Find where the given text appears and provide that cell's center as [X, Y] coordinate. 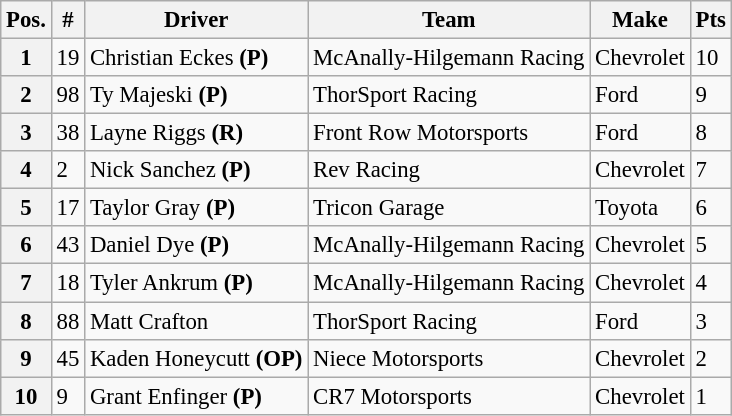
Front Row Motorsports [449, 133]
Rev Racing [449, 170]
Layne Riggs (R) [196, 133]
Make [640, 20]
Tyler Ankrum (P) [196, 283]
Tricon Garage [449, 208]
Kaden Honeycutt (OP) [196, 358]
Daniel Dye (P) [196, 245]
Matt Crafton [196, 321]
Nick Sanchez (P) [196, 170]
Pos. [26, 20]
Toyota [640, 208]
19 [68, 58]
18 [68, 283]
Grant Enfinger (P) [196, 396]
Team [449, 20]
17 [68, 208]
Niece Motorsports [449, 358]
Driver [196, 20]
43 [68, 245]
88 [68, 321]
Taylor Gray (P) [196, 208]
CR7 Motorsports [449, 396]
98 [68, 95]
38 [68, 133]
Ty Majeski (P) [196, 95]
# [68, 20]
45 [68, 358]
Christian Eckes (P) [196, 58]
Pts [710, 20]
